Search for the cell housing the specified text and yield its [X, Y] center coordinate. 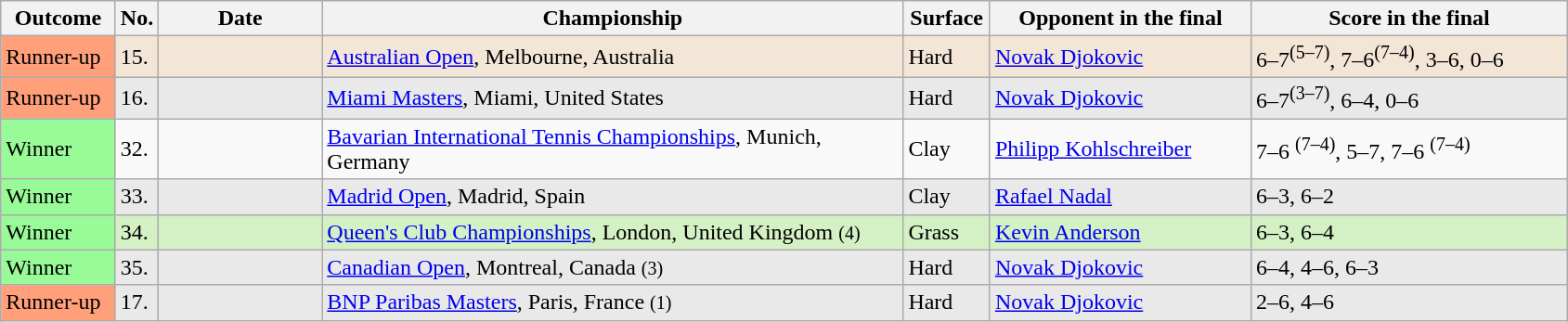
6–7(5–7), 7–6(7–4), 3–6, 0–6 [1409, 58]
Date [240, 19]
2–6, 4–6 [1409, 303]
Bavarian International Tennis Championships, Munich, Germany [613, 148]
15. [136, 58]
Score in the final [1409, 19]
Outcome [58, 19]
Opponent in the final [1120, 19]
Madrid Open, Madrid, Spain [613, 197]
Grass [947, 232]
7–6 (7–4), 5–7, 7–6 (7–4) [1409, 148]
Surface [947, 19]
33. [136, 197]
6–7(3–7), 6–4, 0–6 [1409, 98]
32. [136, 148]
16. [136, 98]
17. [136, 303]
BNP Paribas Masters, Paris, France (1) [613, 303]
34. [136, 232]
Miami Masters, Miami, United States [613, 98]
Queen's Club Championships, London, United Kingdom (4) [613, 232]
Canadian Open, Montreal, Canada (3) [613, 267]
No. [136, 19]
Philipp Kohlschreiber [1120, 148]
6–3, 6–2 [1409, 197]
Rafael Nadal [1120, 197]
6–4, 4–6, 6–3 [1409, 267]
6–3, 6–4 [1409, 232]
Championship [613, 19]
Kevin Anderson [1120, 232]
Australian Open, Melbourne, Australia [613, 58]
35. [136, 267]
